Detect which cell encompasses the target text, then output its (x, y) center coordinate. 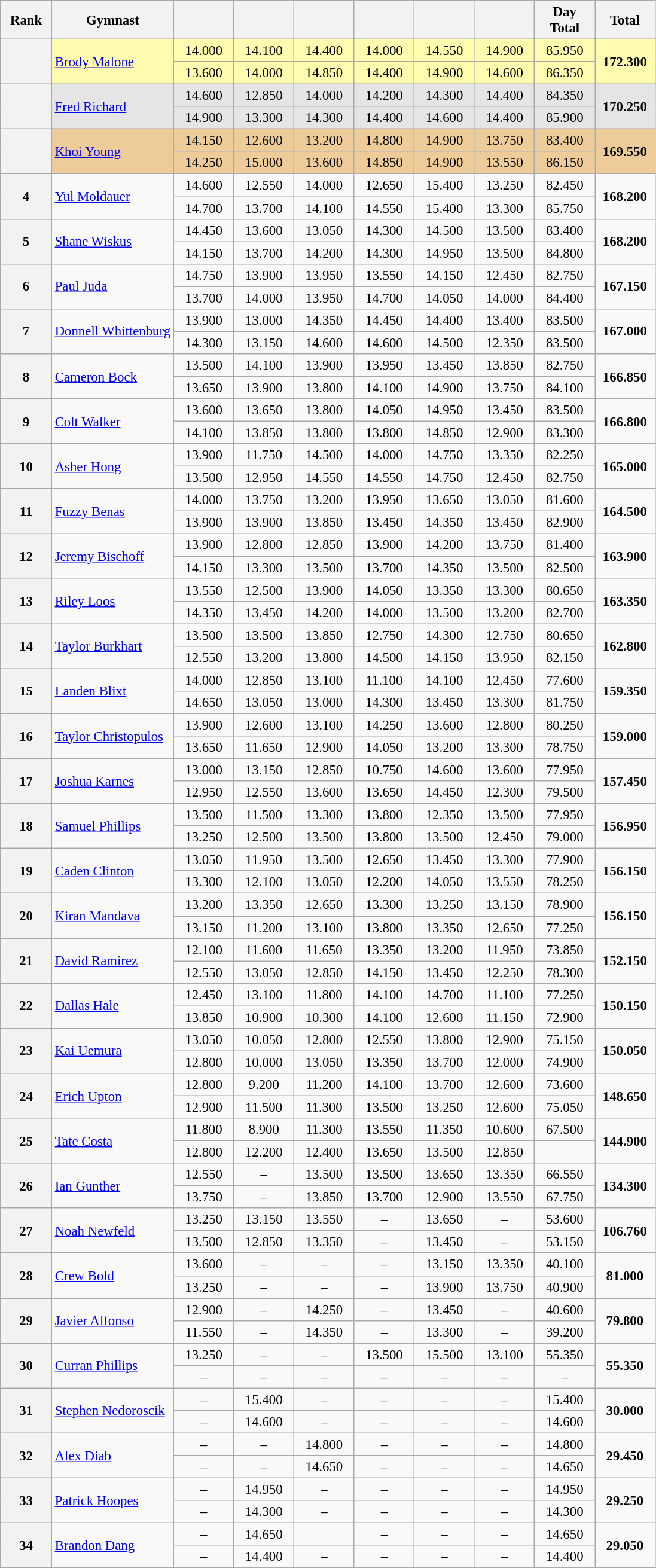
72.900 (565, 1017)
29.250 (626, 1501)
144.900 (626, 1141)
83.300 (565, 433)
11 (26, 511)
12.300 (505, 792)
10.300 (324, 1017)
11.750 (264, 455)
77.900 (565, 860)
11.150 (505, 1017)
84.350 (565, 96)
67.500 (565, 1130)
82.700 (565, 612)
Taylor Burkhart (112, 646)
6 (26, 286)
77.600 (565, 680)
9.200 (264, 1085)
78.300 (565, 972)
12.000 (505, 1062)
19 (26, 871)
156.950 (626, 826)
Day Total (565, 20)
32 (26, 1456)
16 (26, 736)
73.600 (565, 1085)
73.850 (565, 950)
15 (26, 691)
53.600 (565, 1219)
82.900 (565, 523)
10.750 (384, 770)
12.250 (505, 972)
26 (26, 1185)
29 (26, 1320)
84.400 (565, 298)
166.800 (626, 421)
75.050 (565, 1107)
53.150 (565, 1242)
Samuel Phillips (112, 826)
Caden Clinton (112, 871)
86.350 (565, 73)
Donnell Whittenburg (112, 331)
10.050 (264, 1040)
Kiran Mandava (112, 916)
Javier Alfonso (112, 1320)
Brody Malone (112, 62)
Alex Diab (112, 1456)
Ian Gunther (112, 1185)
40.100 (565, 1265)
Paul Juda (112, 286)
150.150 (626, 1006)
78.750 (565, 748)
169.550 (626, 152)
40.600 (565, 1310)
Erich Upton (112, 1096)
22 (26, 1006)
79.000 (565, 837)
20 (26, 916)
8.900 (264, 1130)
24 (26, 1096)
Stephen Nedoroscik (112, 1410)
82.250 (565, 455)
Fred Richard (112, 106)
152.150 (626, 960)
80.250 (565, 725)
11.350 (445, 1130)
31 (26, 1410)
165.000 (626, 466)
Brandon Dang (112, 1545)
4 (26, 196)
164.500 (626, 511)
157.450 (626, 781)
163.900 (626, 556)
11.600 (264, 950)
15.500 (445, 1355)
67.750 (565, 1197)
Joshua Karnes (112, 781)
79.500 (565, 792)
75.150 (565, 1040)
Fuzzy Benas (112, 511)
79.800 (626, 1320)
Colt Walker (112, 421)
13.400 (505, 321)
106.760 (626, 1231)
85.750 (565, 208)
30 (26, 1366)
28 (26, 1276)
163.350 (626, 602)
10.600 (505, 1130)
12 (26, 556)
159.000 (626, 736)
8 (26, 377)
30.000 (626, 1410)
Noah Newfeld (112, 1231)
39.200 (565, 1332)
12.400 (324, 1152)
Total (626, 20)
170.250 (626, 106)
25 (26, 1141)
Shane Wiskus (112, 242)
Riley Loos (112, 602)
7 (26, 331)
29.050 (626, 1545)
11.550 (203, 1332)
167.000 (626, 331)
86.150 (565, 163)
74.900 (565, 1062)
21 (26, 960)
Tate Costa (112, 1141)
Kai Uemura (112, 1051)
Yul Moldauer (112, 196)
33 (26, 1501)
15.000 (264, 163)
78.250 (565, 882)
Jeremy Bischoff (112, 556)
159.350 (626, 691)
Gymnast (112, 20)
134.300 (626, 1185)
Asher Hong (112, 466)
Rank (26, 20)
29.450 (626, 1456)
14 (26, 646)
82.450 (565, 185)
13 (26, 602)
Dallas Hale (112, 1006)
Crew Bold (112, 1276)
10.900 (264, 1017)
84.800 (565, 253)
81.000 (626, 1276)
66.550 (565, 1175)
162.800 (626, 646)
34 (26, 1545)
82.500 (565, 568)
27 (26, 1231)
Cameron Bock (112, 377)
172.300 (626, 62)
Khoi Young (112, 152)
Taylor Christopulos (112, 736)
81.400 (565, 545)
85.950 (565, 51)
81.750 (565, 703)
17 (26, 781)
82.150 (565, 658)
10 (26, 466)
78.900 (565, 905)
5 (26, 242)
10.000 (264, 1062)
9 (26, 421)
81.600 (565, 500)
David Ramirez (112, 960)
23 (26, 1051)
166.850 (626, 377)
40.900 (565, 1287)
Patrick Hoopes (112, 1501)
18 (26, 826)
167.150 (626, 286)
84.100 (565, 388)
Landen Blixt (112, 691)
150.050 (626, 1051)
148.650 (626, 1096)
Curran Phillips (112, 1366)
85.900 (565, 118)
